Pinpoint the cell where the given text exists, returning its [X, Y] midpoint coordinate. 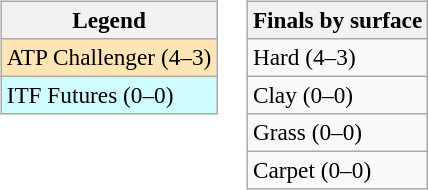
ATP Challenger (4–3) [108, 57]
Legend [108, 20]
Grass (0–0) [337, 133]
Finals by surface [337, 20]
Clay (0–0) [337, 95]
Carpet (0–0) [337, 171]
Hard (4–3) [337, 57]
ITF Futures (0–0) [108, 95]
